Return [x, y] of the center of cell containing provided text 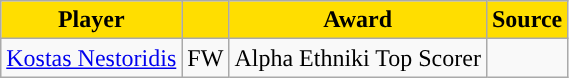
Player [92, 20]
Alpha Ethniki Top Scorer [358, 58]
Award [358, 20]
Kostas Nestoridis [92, 58]
Source [526, 20]
FW [206, 58]
